Scan for the cell matching the given text and deliver its [X, Y] coordinate at center. 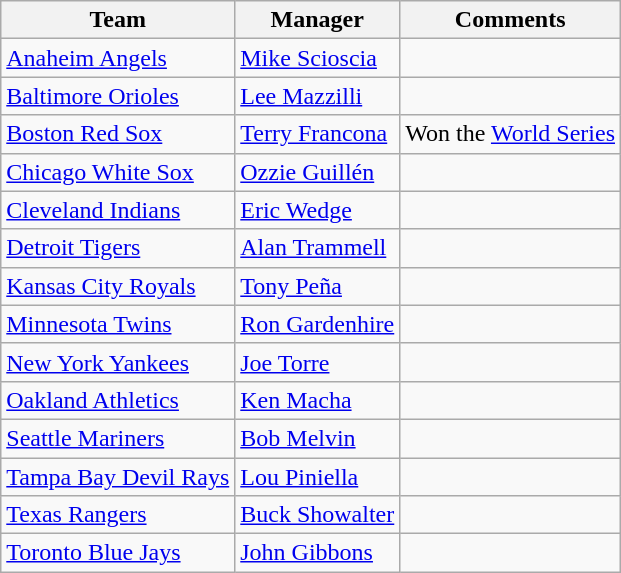
Terry Francona [318, 134]
Alan Trammell [318, 248]
Ken Macha [318, 400]
Ron Gardenhire [318, 324]
Toronto Blue Jays [118, 553]
Eric Wedge [318, 210]
Manager [318, 20]
Mike Scioscia [318, 58]
Bob Melvin [318, 438]
Lou Piniella [318, 477]
Minnesota Twins [118, 324]
Lee Mazzilli [318, 96]
New York Yankees [118, 362]
Texas Rangers [118, 515]
Oakland Athletics [118, 400]
Buck Showalter [318, 515]
Baltimore Orioles [118, 96]
Tampa Bay Devil Rays [118, 477]
Anaheim Angels [118, 58]
Chicago White Sox [118, 172]
Detroit Tigers [118, 248]
Joe Torre [318, 362]
Seattle Mariners [118, 438]
Won the World Series [510, 134]
Ozzie Guillén [318, 172]
Tony Peña [318, 286]
Team [118, 20]
Cleveland Indians [118, 210]
John Gibbons [318, 553]
Comments [510, 20]
Boston Red Sox [118, 134]
Kansas City Royals [118, 286]
